Locate the cell with the specified text and output its [X, Y] center coordinate. 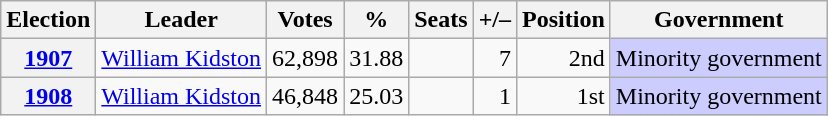
25.03 [376, 96]
Position [564, 20]
1907 [48, 58]
1 [494, 96]
31.88 [376, 58]
Election [48, 20]
46,848 [306, 96]
62,898 [306, 58]
1908 [48, 96]
+/– [494, 20]
Seats [441, 20]
Votes [306, 20]
Government [718, 20]
7 [494, 58]
% [376, 20]
Leader [182, 20]
1st [564, 96]
2nd [564, 58]
